Search for the cell housing the specified text and yield its (X, Y) center coordinate. 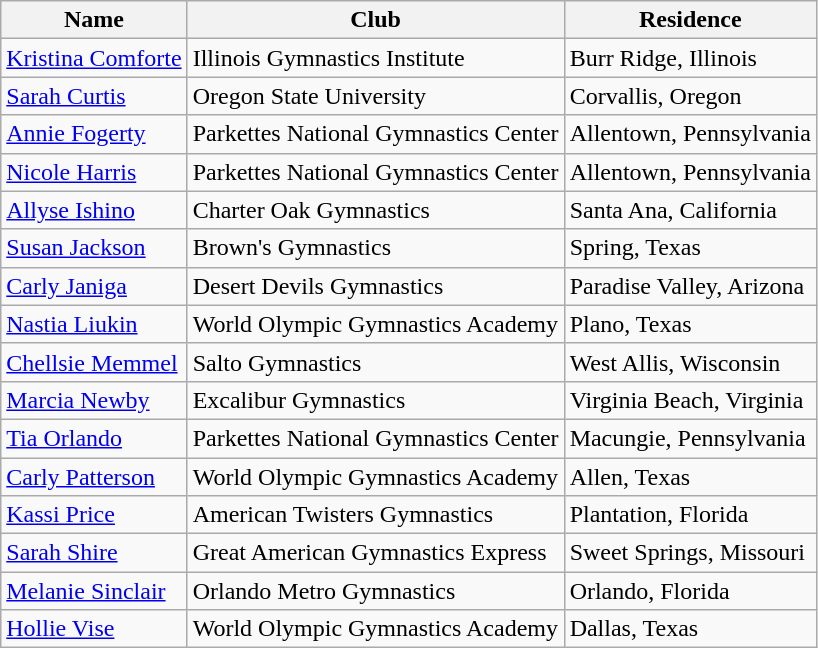
Sweet Springs, Missouri (690, 553)
Plantation, Florida (690, 515)
Paradise Valley, Arizona (690, 286)
Sarah Shire (94, 553)
Brown's Gymnastics (376, 248)
Allen, Texas (690, 477)
Annie Fogerty (94, 134)
Desert Devils Gymnastics (376, 286)
Santa Ana, California (690, 210)
Melanie Sinclair (94, 591)
Spring, Texas (690, 248)
Kassi Price (94, 515)
Chellsie Memmel (94, 362)
Club (376, 20)
Orlando Metro Gymnastics (376, 591)
Name (94, 20)
Susan Jackson (94, 248)
Residence (690, 20)
American Twisters Gymnastics (376, 515)
Macungie, Pennsylvania (690, 438)
Plano, Texas (690, 324)
Oregon State University (376, 96)
Excalibur Gymnastics (376, 400)
Marcia Newby (94, 400)
Carly Janiga (94, 286)
Tia Orlando (94, 438)
Sarah Curtis (94, 96)
Dallas, Texas (690, 629)
Kristina Comforte (94, 58)
Virginia Beach, Virginia (690, 400)
Nastia Liukin (94, 324)
Burr Ridge, Illinois (690, 58)
West Allis, Wisconsin (690, 362)
Hollie Vise (94, 629)
Orlando, Florida (690, 591)
Salto Gymnastics (376, 362)
Illinois Gymnastics Institute (376, 58)
Charter Oak Gymnastics (376, 210)
Great American Gymnastics Express (376, 553)
Carly Patterson (94, 477)
Nicole Harris (94, 172)
Corvallis, Oregon (690, 96)
Allyse Ishino (94, 210)
